Provide the [X, Y] coordinate of the cell's center where the given text is located.  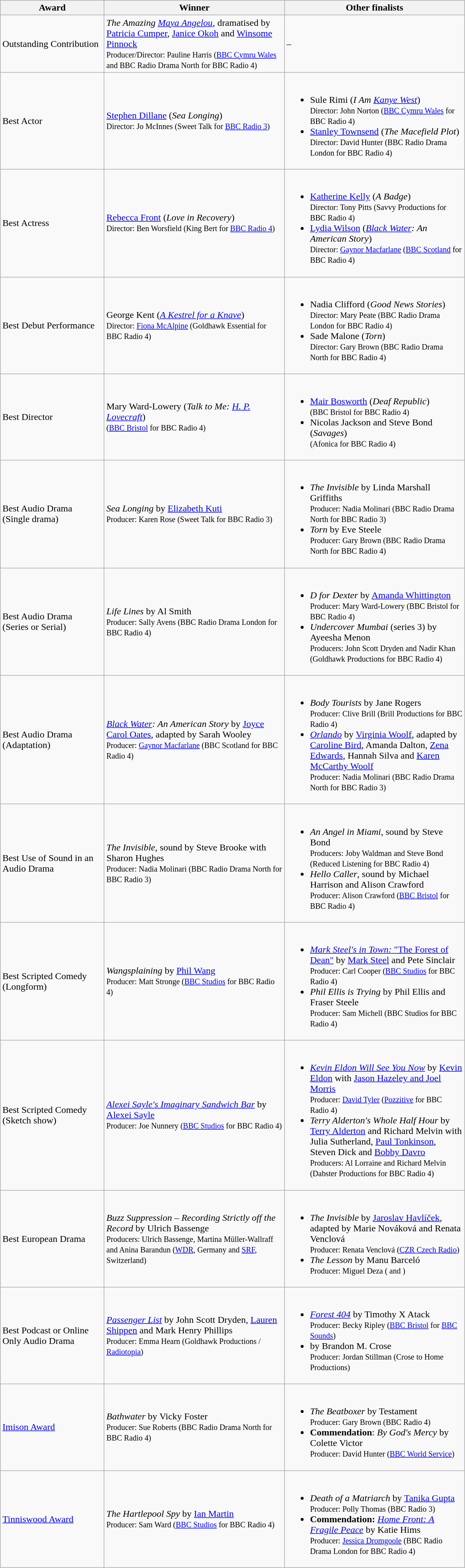
– [374, 44]
Mair Bosworth (Deaf Republic)(BBC Bristol for BBC Radio 4)Nicolas Jackson and Steve Bond (Savages)(Afonica for BBC Radio 4) [374, 417]
Other finalists [374, 8]
Best Scripted Comedy(Longform) [52, 981]
Winner [195, 8]
Best Scripted Comedy(Sketch show) [52, 1115]
Life Lines by Al SmithProducer: Sally Avens (BBC Radio Drama London for BBC Radio 4) [195, 622]
Best European Drama [52, 1239]
Passenger List by John Scott Dryden, Lauren Shippen and Mark Henry PhillipsProducer: Emma Hearn (Goldhawk Productions / Radiotopia) [195, 1336]
Alexei Sayle's Imaginary Sandwich Bar by Alexei SayleProducer: Joe Nunnery (BBC Studios for BBC Radio 4) [195, 1115]
Best Podcast or Online Only Audio Drama [52, 1336]
The Hartlepool Spy by Ian Martin Producer: Sam Ward (BBC Studios for BBC Radio 4) [195, 1519]
Best Director [52, 417]
Wangsplaining by Phil WangProducer: Matt Stronge (BBC Studios for BBC Radio 4) [195, 981]
Best Actor [52, 121]
Rebecca Front (Love in Recovery)Director: Ben Worsfield (King Bert for BBC Radio 4) [195, 223]
Mary Ward-Lowery (Talk to Me: H. P. Lovecraft)(BBC Bristol for BBC Radio 4) [195, 417]
George Kent (A Kestrel for a Knave)Director: Fiona McAlpine (Goldhawk Essential for BBC Radio 4) [195, 325]
Best Audio Drama(Single drama) [52, 514]
Tinniswood Award [52, 1519]
Bathwater by Vicky FosterProducer: Sue Roberts (BBC Radio Drama North for BBC Radio 4) [195, 1427]
The Beatboxer by TestamentProducer: Gary Brown (BBC Radio 4)Commendation: By God's Mercy by Colette VictorProducer: David Hunter (BBC World Service) [374, 1427]
Best Audio Drama(Adaptation) [52, 740]
Imison Award [52, 1427]
Best Actress [52, 223]
Best Use of Sound in an Audio Drama [52, 863]
Outstanding Contribution [52, 44]
The Invisible, sound by Steve Brooke with Sharon HughesProducer: Nadia Molinari (BBC Radio Drama North for BBC Radio 3) [195, 863]
Best Audio Drama(Series or Serial) [52, 622]
Stephen Dillane (Sea Longing)Director: Jo McInnes (Sweet Talk for BBC Radio 3) [195, 121]
Sea Longing by Elizabeth KutiProducer: Karen Rose (Sweet Talk for BBC Radio 3) [195, 514]
Black Water: An American Story by Joyce Carol Oates, adapted by Sarah WooleyProducer: Gaynor Macfarlane (BBC Scotland for BBC Radio 4) [195, 740]
Award [52, 8]
Best Debut Performance [52, 325]
